Locate the cell with the specified text and output its [X, Y] center coordinate. 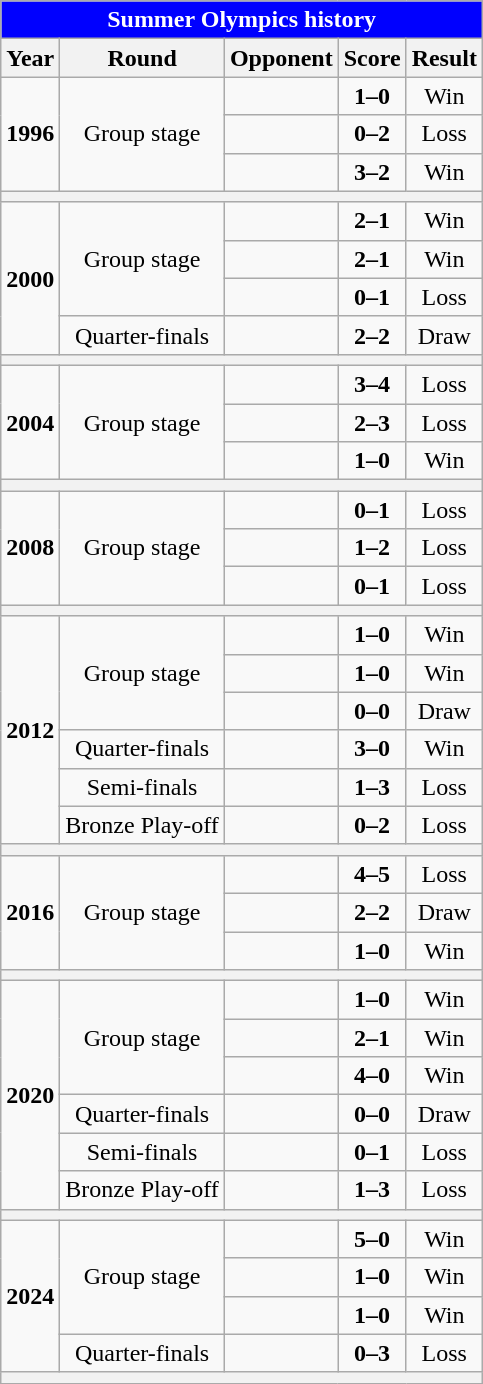
Opponent [281, 58]
2012 [30, 730]
Summer Olympics history [242, 20]
2008 [30, 548]
Result [444, 58]
Round [142, 58]
Year [30, 58]
3–0 [372, 749]
2–3 [372, 423]
4–5 [372, 874]
4–0 [372, 1076]
2004 [30, 422]
2020 [30, 1095]
3–4 [372, 384]
5–0 [372, 1239]
Score [372, 58]
1996 [30, 134]
2000 [30, 278]
3–2 [372, 172]
1–2 [372, 548]
2024 [30, 1296]
2016 [30, 912]
0–3 [372, 1353]
